Find where the given text appears and provide that cell's center as [x, y] coordinate. 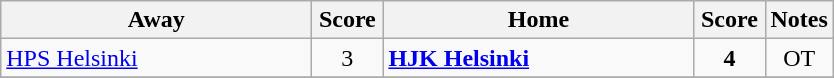
OT [799, 58]
4 [730, 58]
HJK Helsinki [538, 58]
HPS Helsinki [156, 58]
Notes [799, 20]
3 [348, 58]
Away [156, 20]
Home [538, 20]
